Output the [x, y] coordinate of the center of the cell containing the given text.  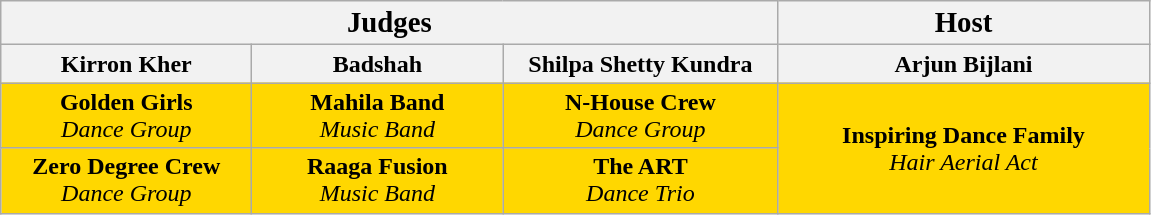
Judges [390, 23]
Kirron Kher [126, 64]
Golden GirlsDance Group [126, 116]
Badshah [378, 64]
Zero Degree CrewDance Group [126, 180]
Mahila BandMusic Band [378, 116]
Shilpa Shetty Kundra [640, 64]
Host [964, 23]
Raaga FusionMusic Band [378, 180]
N-House CrewDance Group [640, 116]
The ARTDance Trio [640, 180]
Inspiring Dance FamilyHair Aerial Act [964, 148]
Arjun Bijlani [964, 64]
